Pinpoint the cell where the given text exists, returning its [x, y] midpoint coordinate. 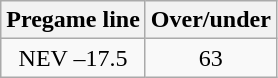
63 [210, 58]
NEV –17.5 [74, 58]
Pregame line [74, 20]
Over/under [210, 20]
